Extract the [x, y] coordinate from the center of the cell holding the provided text.  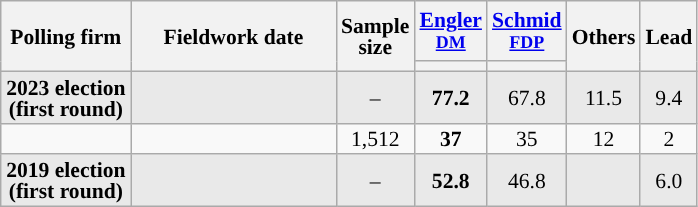
2019 election (first round) [66, 181]
SchmidFDP [527, 31]
6.0 [668, 181]
11.5 [604, 97]
9.4 [668, 97]
67.8 [527, 97]
77.2 [450, 97]
2023 election (first round) [66, 97]
Samplesize [375, 36]
Others [604, 36]
1,512 [375, 138]
EnglerDM [450, 31]
Polling firm [66, 36]
Fieldwork date [234, 36]
35 [527, 138]
12 [604, 138]
37 [450, 138]
46.8 [527, 181]
2 [668, 138]
Lead [668, 36]
52.8 [450, 181]
